Identify which cell holds the provided text, then report its (X, Y) central coordinate. 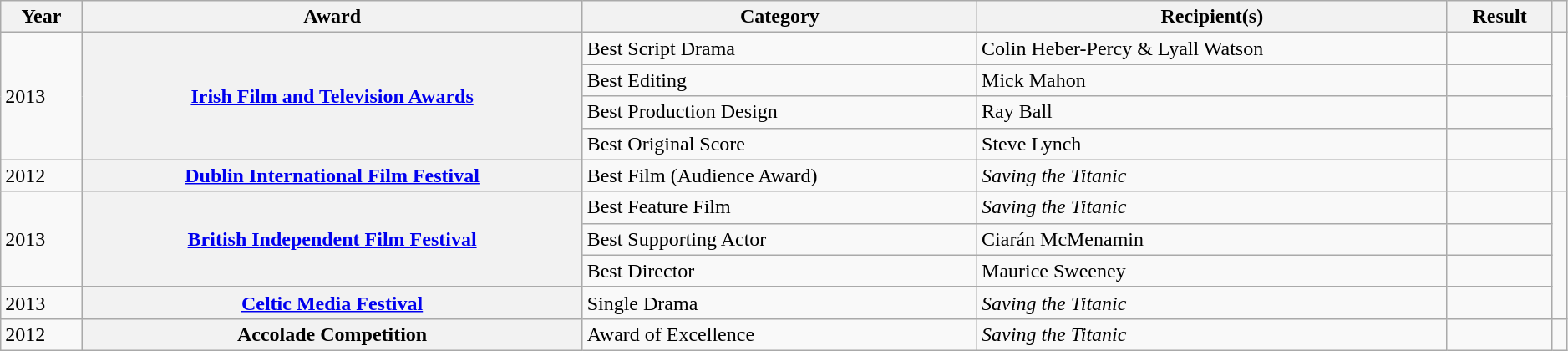
Best Feature Film (779, 207)
Single Drama (779, 303)
Best Original Score (779, 144)
Best Film (Audience Award) (779, 175)
Category (779, 17)
Ciarán McMenamin (1213, 239)
Best Director (779, 271)
Best Editing (779, 80)
Year (42, 17)
Recipient(s) (1213, 17)
Dublin International Film Festival (332, 175)
Award of Excellence (779, 334)
Colin Heber-Percy & Lyall Watson (1213, 48)
Steve Lynch (1213, 144)
Irish Film and Television Awards (332, 96)
Maurice Sweeney (1213, 271)
Best Production Design (779, 112)
Accolade Competition (332, 334)
Award (332, 17)
Ray Ball (1213, 112)
Mick Mahon (1213, 80)
Result (1499, 17)
Best Supporting Actor (779, 239)
British Independent Film Festival (332, 239)
Best Script Drama (779, 48)
Celtic Media Festival (332, 303)
